Identify which cell holds the provided text, then report its (X, Y) central coordinate. 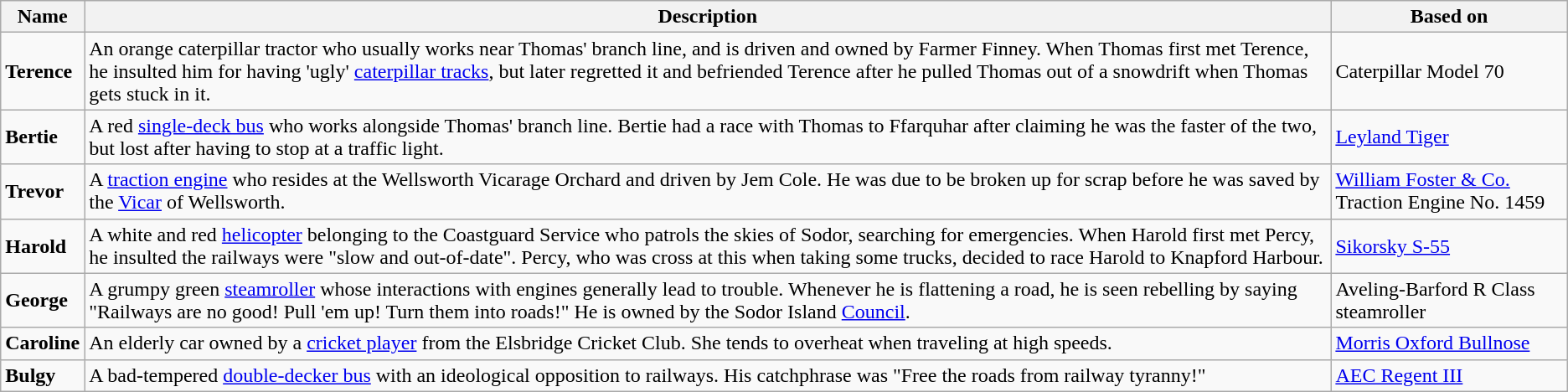
Bulgy (43, 375)
An elderly car owned by a cricket player from the Elsbridge Cricket Club. She tends to overheat when traveling at high speeds. (708, 343)
Based on (1449, 17)
Bertie (43, 137)
Harold (43, 246)
Morris Oxford Bullnose (1449, 343)
Terence (43, 71)
AEC Regent III (1449, 375)
Aveling-Barford R Class steamroller (1449, 300)
Caroline (43, 343)
George (43, 300)
A bad-tempered double-decker bus with an ideological opposition to railways. His catchphrase was "Free the roads from railway tyranny!" (708, 375)
William Foster & Co. Traction Engine No. 1459 (1449, 191)
Description (708, 17)
Name (43, 17)
Sikorsky S-55 (1449, 246)
Leyland Tiger (1449, 137)
Trevor (43, 191)
Caterpillar Model 70 (1449, 71)
